Find where the given text appears and provide that cell's center as (x, y) coordinate. 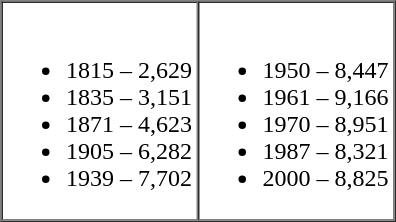
1815 – 2,6291835 – 3,1511871 – 4,6231905 – 6,2821939 – 7,702 (100, 112)
1950 – 8,4471961 – 9,1661970 – 8,9511987 – 8,3212000 – 8,825 (296, 112)
